From the cell containing the given text, extract its center point as [X, Y] coordinate. 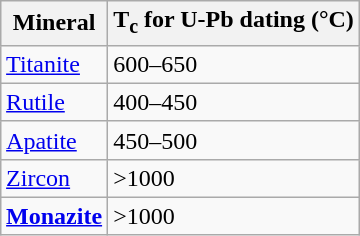
Zircon [54, 178]
Rutile [54, 102]
Tc for U-Pb dating (°C) [234, 23]
Monazite [54, 216]
600–650 [234, 64]
Titanite [54, 64]
400–450 [234, 102]
Apatite [54, 140]
Mineral [54, 23]
450–500 [234, 140]
